Pinpoint the cell where the given text exists, returning its [x, y] midpoint coordinate. 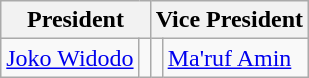
Vice President [229, 20]
Ma'ruf Amin [235, 58]
Joko Widodo [70, 58]
President [76, 20]
